Pinpoint the cell where the given text exists, returning its [X, Y] midpoint coordinate. 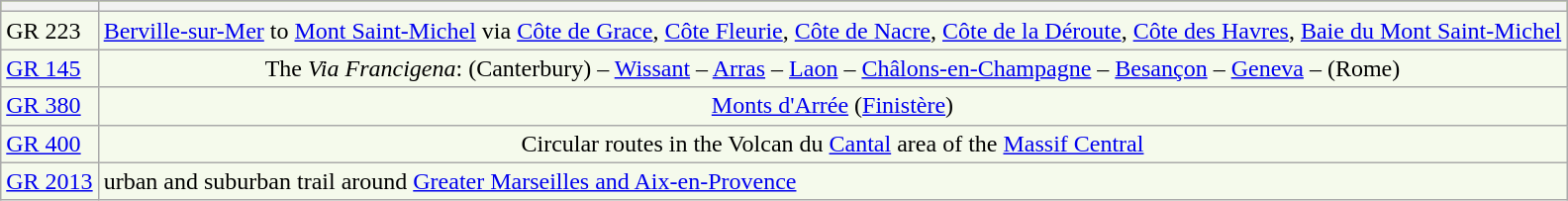
GR 380 [49, 106]
GR 400 [49, 144]
GR 2013 [49, 181]
Berville-sur-Mer to Mont Saint-Michel via Côte de Grace, Côte Fleurie, Côte de Nacre, Côte de la Déroute, Côte des Havres, Baie du Mont Saint-Michel [833, 31]
Monts d'Arrée (Finistère) [833, 106]
The Via Francigena: (Canterbury) – Wissant – Arras – Laon – Châlons-en-Champagne – Besançon – Geneva – (Rome) [833, 68]
GR 223 [49, 31]
Circular routes in the Volcan du Cantal area of the Massif Central [833, 144]
GR 145 [49, 68]
urban and suburban trail around Greater Marseilles and Aix-en-Provence [833, 181]
